Scan for the cell matching the given text and deliver its (x, y) coordinate at center. 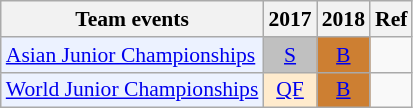
World Junior Championships (132, 90)
2018 (344, 19)
S (290, 55)
2017 (290, 19)
Asian Junior Championships (132, 55)
Team events (132, 19)
Ref (391, 19)
QF (290, 90)
